Locate the cell with the specified text and output its [x, y] center coordinate. 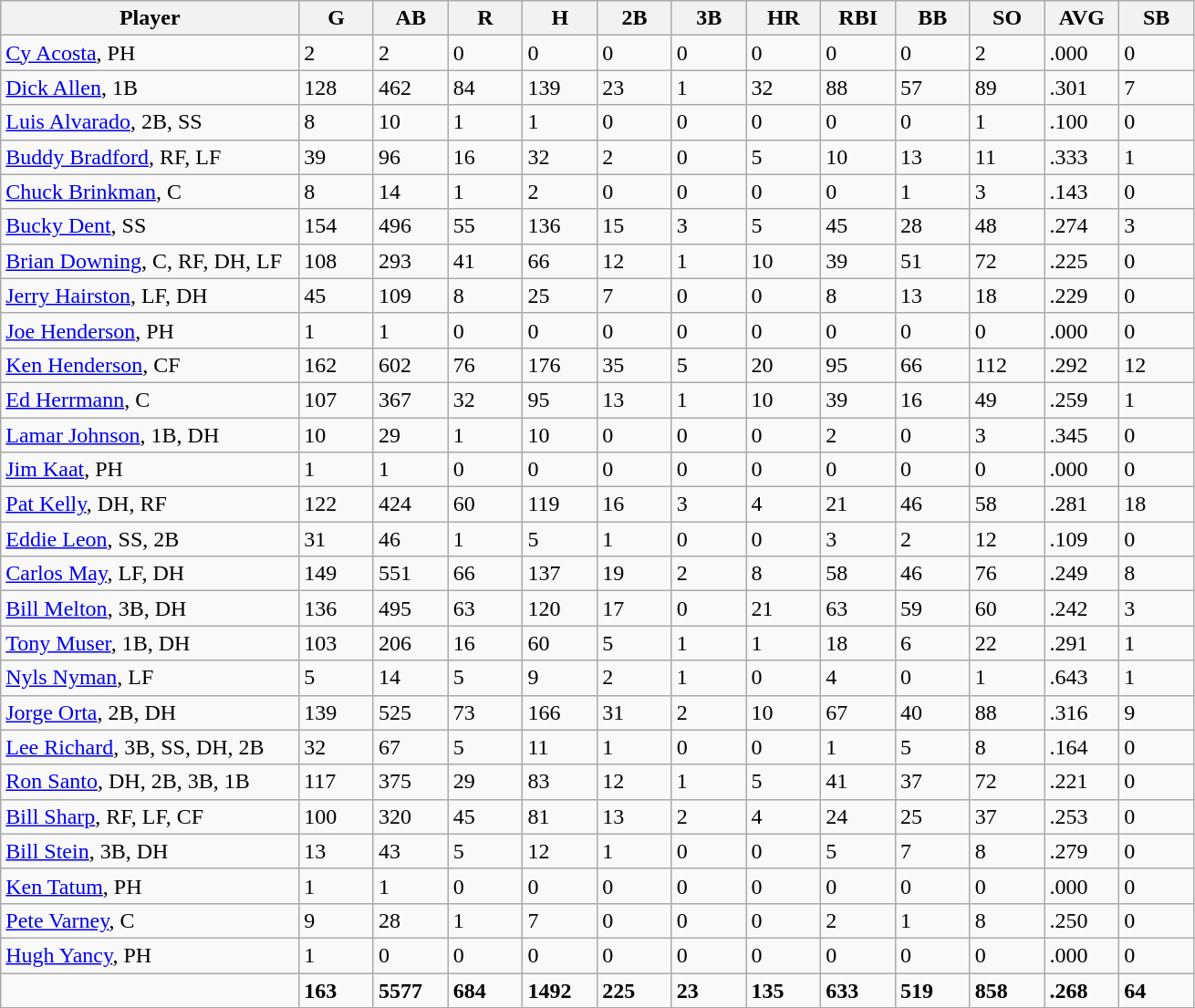
2B [635, 18]
AB [410, 18]
Hugh Yancy, PH [150, 955]
83 [560, 782]
5577 [410, 990]
Player [150, 18]
.259 [1082, 400]
Jerry Hairston, LF, DH [150, 296]
Ken Henderson, CF [150, 365]
Pete Varney, C [150, 920]
117 [337, 782]
149 [337, 574]
.100 [1082, 122]
Nyls Nyman, LF [150, 678]
57 [933, 88]
SO [1007, 18]
Cy Acosta, PH [150, 53]
.268 [1082, 990]
496 [410, 226]
Bill Stein, 3B, DH [150, 851]
H [560, 18]
107 [337, 400]
.109 [1082, 539]
Chuck Brinkman, C [150, 192]
.250 [1082, 920]
Carlos May, LF, DH [150, 574]
84 [485, 88]
Eddie Leon, SS, 2B [150, 539]
48 [1007, 226]
293 [410, 261]
109 [410, 296]
375 [410, 782]
19 [635, 574]
112 [1007, 365]
Bucky Dent, SS [150, 226]
.316 [1082, 712]
.143 [1082, 192]
1492 [560, 990]
24 [858, 816]
Lee Richard, 3B, SS, DH, 2B [150, 747]
22 [1007, 643]
15 [635, 226]
519 [933, 990]
Joe Henderson, PH [150, 330]
135 [784, 990]
.274 [1082, 226]
684 [485, 990]
Jorge Orta, 2B, DH [150, 712]
225 [635, 990]
3B [709, 18]
Ron Santo, DH, 2B, 3B, 1B [150, 782]
119 [560, 504]
166 [560, 712]
176 [560, 365]
51 [933, 261]
320 [410, 816]
.253 [1082, 816]
424 [410, 504]
367 [410, 400]
Ed Herrmann, C [150, 400]
858 [1007, 990]
17 [635, 608]
.281 [1082, 504]
Luis Alvarado, 2B, SS [150, 122]
.292 [1082, 365]
40 [933, 712]
Tony Muser, 1B, DH [150, 643]
137 [560, 574]
.643 [1082, 678]
154 [337, 226]
SB [1157, 18]
RBI [858, 18]
96 [410, 157]
.301 [1082, 88]
35 [635, 365]
551 [410, 574]
462 [410, 88]
122 [337, 504]
Bill Melton, 3B, DH [150, 608]
Buddy Bradford, RF, LF [150, 157]
602 [410, 365]
206 [410, 643]
100 [337, 816]
55 [485, 226]
Brian Downing, C, RF, DH, LF [150, 261]
Bill Sharp, RF, LF, CF [150, 816]
73 [485, 712]
103 [337, 643]
128 [337, 88]
Jim Kaat, PH [150, 470]
495 [410, 608]
Lamar Johnson, 1B, DH [150, 435]
G [337, 18]
.345 [1082, 435]
108 [337, 261]
HR [784, 18]
BB [933, 18]
.333 [1082, 157]
Dick Allen, 1B [150, 88]
120 [560, 608]
633 [858, 990]
.249 [1082, 574]
162 [337, 365]
.242 [1082, 608]
R [485, 18]
525 [410, 712]
.225 [1082, 261]
64 [1157, 990]
.221 [1082, 782]
6 [933, 643]
43 [410, 851]
49 [1007, 400]
59 [933, 608]
163 [337, 990]
AVG [1082, 18]
Ken Tatum, PH [150, 886]
81 [560, 816]
Pat Kelly, DH, RF [150, 504]
20 [784, 365]
.279 [1082, 851]
.229 [1082, 296]
.291 [1082, 643]
.164 [1082, 747]
89 [1007, 88]
